Scan for the cell matching the given text and deliver its (x, y) coordinate at center. 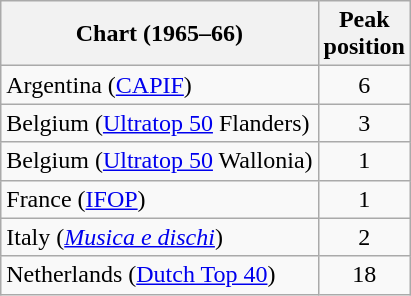
Netherlands (Dutch Top 40) (160, 275)
18 (364, 275)
Chart (1965–66) (160, 34)
2 (364, 237)
Belgium (Ultratop 50 Flanders) (160, 123)
6 (364, 85)
Belgium (Ultratop 50 Wallonia) (160, 161)
France (IFOP) (160, 199)
3 (364, 123)
Italy (Musica e dischi) (160, 237)
Peakposition (364, 34)
Argentina (CAPIF) (160, 85)
